From the cell containing the given text, extract its center point as (X, Y) coordinate. 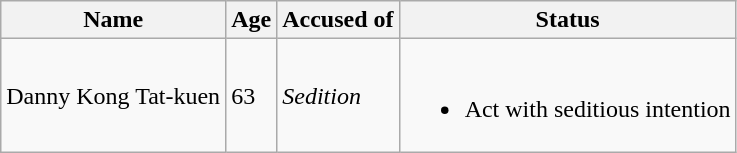
Danny Kong Tat-kuen (114, 96)
Age (252, 20)
63 (252, 96)
Name (114, 20)
Act with seditious intention (568, 96)
Accused of (338, 20)
Status (568, 20)
Sedition (338, 96)
